Detect which cell encompasses the target text, then output its (x, y) center coordinate. 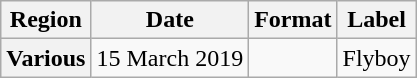
Region (46, 20)
Label (376, 20)
Flyboy (376, 58)
Date (170, 20)
Various (46, 58)
Format (293, 20)
15 March 2019 (170, 58)
